Capture the cell that displays the provided text and extract its (X, Y) central coordinate. 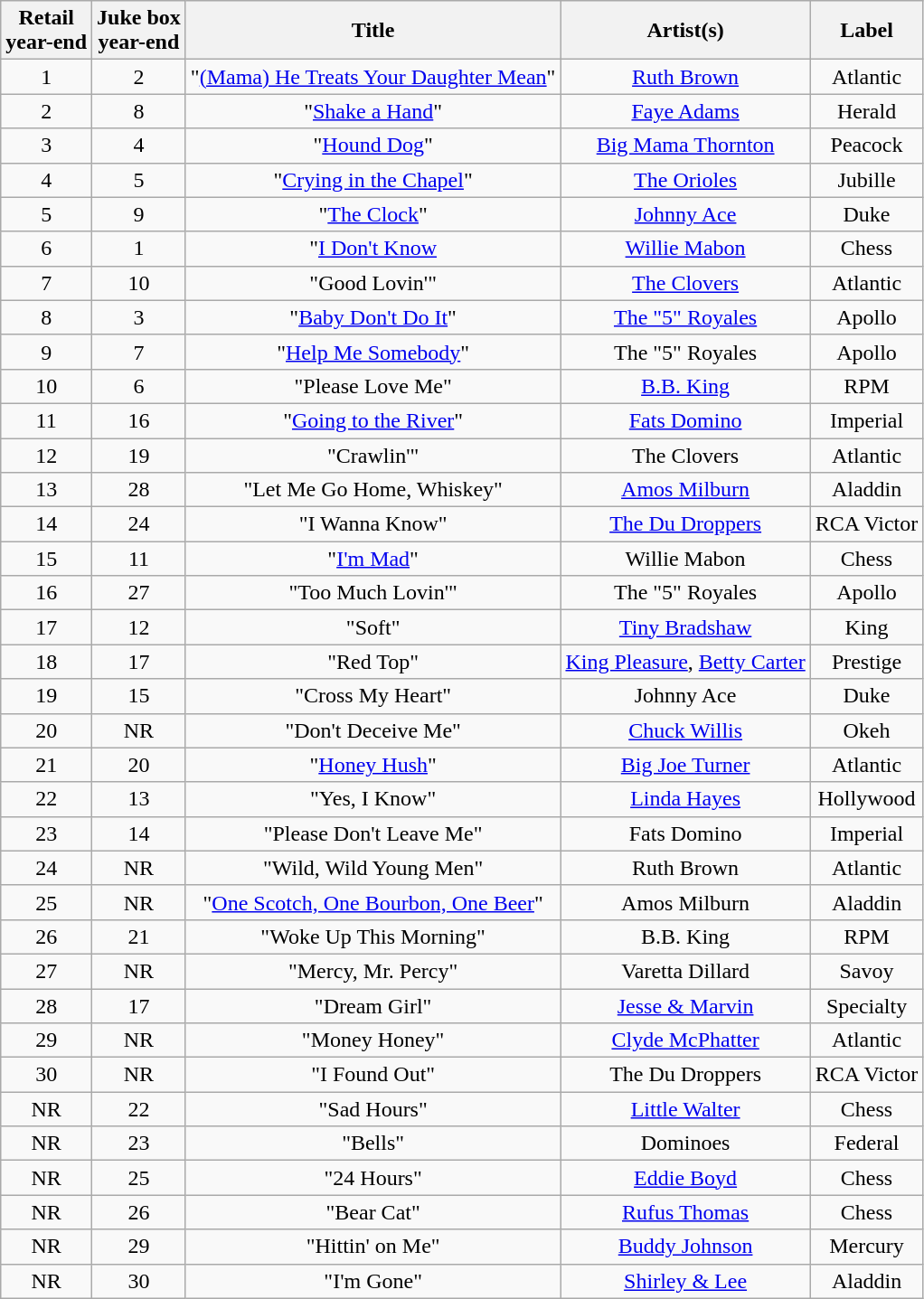
"I Wanna Know" (372, 524)
"Wild, Wild Young Men" (372, 868)
"Money Honey" (372, 1040)
"Please Don't Leave Me" (372, 833)
"I'm Gone" (372, 1281)
"One Scotch, One Bourbon, One Beer" (372, 902)
Dominoes (685, 1144)
"Please Love Me" (372, 386)
Tiny Bradshaw (685, 627)
Mercury (866, 1247)
"Woke Up This Morning" (372, 937)
"Honey Hush" (372, 765)
Little Walter (685, 1109)
"Bells" (372, 1144)
King (866, 627)
"Good Lovin'" (372, 283)
"Hound Dog" (372, 146)
"Mercy, Mr. Percy" (372, 971)
Juke boxyear-end (139, 31)
Shirley & Lee (685, 1281)
"Don't Deceive Me" (372, 730)
"Bear Cat" (372, 1212)
"Going to the River" (372, 420)
"Let Me Go Home, Whiskey" (372, 490)
Linda Hayes (685, 799)
"24 Hours" (372, 1178)
Title (372, 31)
Specialty (866, 1006)
Okeh (866, 730)
"Yes, I Know" (372, 799)
"Too Much Lovin'" (372, 593)
"I'm Mad" (372, 559)
"Sad Hours" (372, 1109)
"Crying in the Chapel" (372, 180)
Peacock (866, 146)
Retailyear-end (47, 31)
Label (866, 31)
"Red Top" (372, 662)
"Baby Don't Do It" (372, 317)
"I Found Out" (372, 1075)
Clyde McPhatter (685, 1040)
Buddy Johnson (685, 1247)
"Dream Girl" (372, 1006)
18 (47, 662)
Federal (866, 1144)
"Cross My Heart" (372, 696)
"(Mama) He Treats Your Daughter Mean" (372, 77)
Faye Adams (685, 111)
"Crawlin'" (372, 455)
"Hittin' on Me" (372, 1247)
The Orioles (685, 180)
Jesse & Marvin (685, 1006)
"I Don't Know (372, 249)
Hollywood (866, 799)
King Pleasure, Betty Carter (685, 662)
Varetta Dillard (685, 971)
Chuck Willis (685, 730)
Rufus Thomas (685, 1212)
Prestige (866, 662)
"Help Me Somebody" (372, 352)
Artist(s) (685, 31)
Herald (866, 111)
"Soft" (372, 627)
"Shake a Hand" (372, 111)
Jubille (866, 180)
Big Mama Thornton (685, 146)
Eddie Boyd (685, 1178)
Big Joe Turner (685, 765)
"The Clock" (372, 214)
Savoy (866, 971)
